Locate the cell with the specified text and output its [x, y] center coordinate. 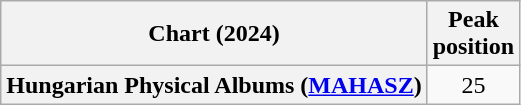
Hungarian Physical Albums (MAHASZ) [214, 85]
Peakposition [473, 34]
25 [473, 85]
Chart (2024) [214, 34]
